Return (x, y) of the center of cell containing provided text 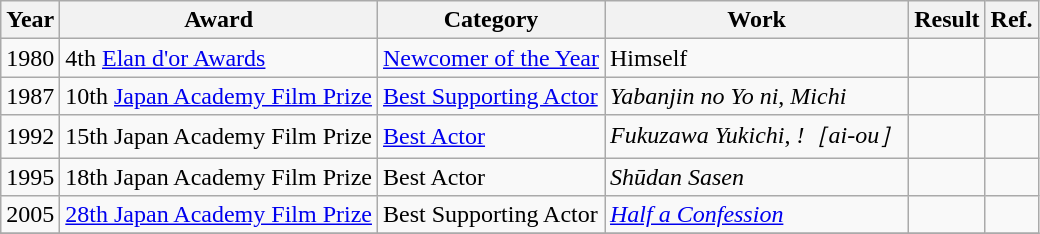
28th Japan Academy Film Prize (219, 215)
Work (756, 20)
Shūdan Sasen (756, 177)
15th Japan Academy Film Prize (219, 136)
Award (219, 20)
Year (30, 20)
Newcomer of the Year (492, 58)
10th Japan Academy Film Prize (219, 96)
4th Elan d'or Awards (219, 58)
Ref. (1012, 20)
Fukuzawa Yukichi, !［ai-ou］ (756, 136)
18th Japan Academy Film Prize (219, 177)
2005 (30, 215)
Category (492, 20)
1992 (30, 136)
1980 (30, 58)
Result (947, 20)
1987 (30, 96)
1995 (30, 177)
Himself (756, 58)
Half a Confession (756, 215)
Yabanjin no Yo ni, Michi (756, 96)
